Search for the cell housing the specified text and yield its [x, y] center coordinate. 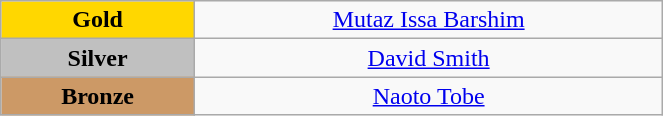
Silver [98, 58]
Mutaz Issa Barshim [428, 20]
Gold [98, 20]
David Smith [428, 58]
Naoto Tobe [428, 96]
Bronze [98, 96]
